Scan for the cell matching the given text and deliver its (x, y) coordinate at center. 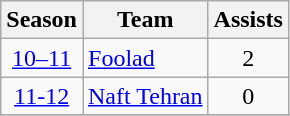
Naft Tehran (145, 96)
2 (248, 58)
0 (248, 96)
10–11 (42, 58)
11-12 (42, 96)
Team (145, 20)
Season (42, 20)
Assists (248, 20)
Foolad (145, 58)
